Output the (x, y) coordinate of the center of the cell containing the given text.  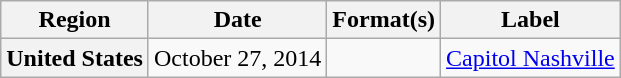
Region (75, 20)
Label (531, 20)
October 27, 2014 (237, 58)
Date (237, 20)
United States (75, 58)
Capitol Nashville (531, 58)
Format(s) (384, 20)
